Detect which cell encompasses the target text, then output its [X, Y] center coordinate. 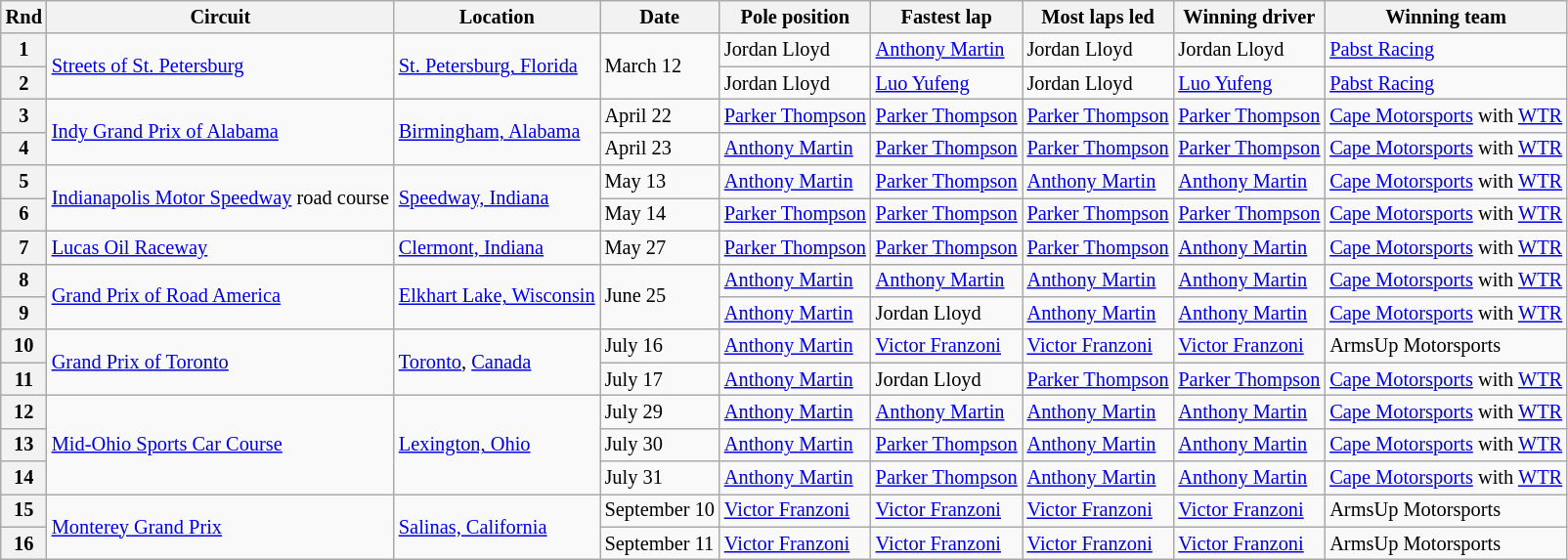
May 14 [660, 214]
Clermont, Indiana [497, 247]
Streets of St. Petersburg [221, 66]
1 [23, 50]
7 [23, 247]
13 [23, 445]
Rnd [23, 17]
Fastest lap [946, 17]
Indy Grand Prix of Alabama [221, 131]
June 25 [660, 297]
September 10 [660, 510]
Most laps led [1099, 17]
14 [23, 478]
2 [23, 83]
Pole position [796, 17]
6 [23, 214]
15 [23, 510]
Date [660, 17]
July 29 [660, 411]
11 [23, 379]
Salinas, California [497, 526]
Birmingham, Alabama [497, 131]
Grand Prix of Toronto [221, 362]
3 [23, 115]
Winning team [1446, 17]
12 [23, 411]
Indianapolis Motor Speedway road course [221, 197]
Mid-Ohio Sports Car Course [221, 444]
July 30 [660, 445]
8 [23, 280]
Speedway, Indiana [497, 197]
Elkhart Lake, Wisconsin [497, 297]
April 23 [660, 149]
March 12 [660, 66]
May 27 [660, 247]
September 11 [660, 543]
Monterey Grand Prix [221, 526]
July 17 [660, 379]
Toronto, Canada [497, 362]
Winning driver [1249, 17]
Lucas Oil Raceway [221, 247]
4 [23, 149]
April 22 [660, 115]
St. Petersburg, Florida [497, 66]
May 13 [660, 182]
10 [23, 346]
Lexington, Ohio [497, 444]
Location [497, 17]
9 [23, 313]
16 [23, 543]
5 [23, 182]
Grand Prix of Road America [221, 297]
July 31 [660, 478]
July 16 [660, 346]
Circuit [221, 17]
